Return the (X, Y) coordinate for the center point of the cell that contains the specified text.  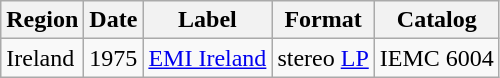
EMI Ireland (208, 58)
Catalog (436, 20)
Region (42, 20)
stereo LP (323, 58)
IEMC 6004 (436, 58)
Format (323, 20)
Ireland (42, 58)
Label (208, 20)
1975 (114, 58)
Date (114, 20)
